Provide the (x, y) coordinate of the cell's center where the given text is located.  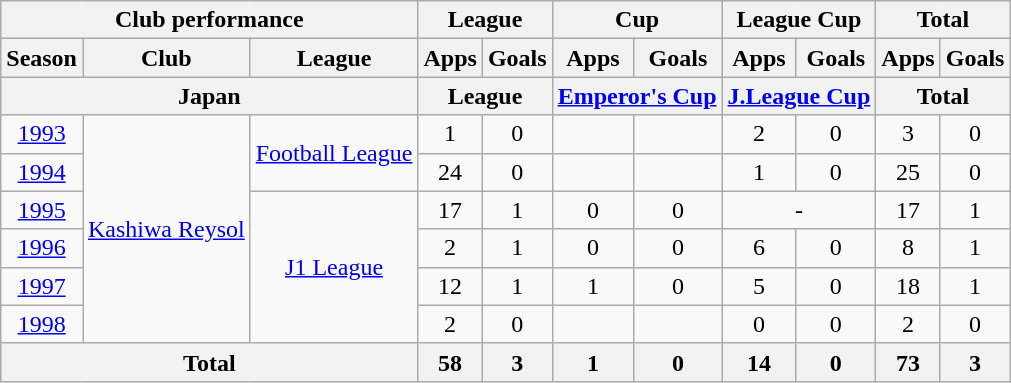
18 (908, 286)
1995 (42, 210)
12 (450, 286)
25 (908, 172)
Japan (210, 96)
73 (908, 362)
- (799, 210)
14 (759, 362)
6 (759, 248)
Football League (334, 153)
24 (450, 172)
5 (759, 286)
1997 (42, 286)
Cup (637, 20)
1994 (42, 172)
Club (166, 58)
1996 (42, 248)
1993 (42, 134)
League Cup (799, 20)
Kashiwa Reysol (166, 229)
J1 League (334, 267)
J.League Cup (799, 96)
1998 (42, 324)
Season (42, 58)
8 (908, 248)
Emperor's Cup (637, 96)
Club performance (210, 20)
58 (450, 362)
